Return [x, y] of the center of cell containing provided text 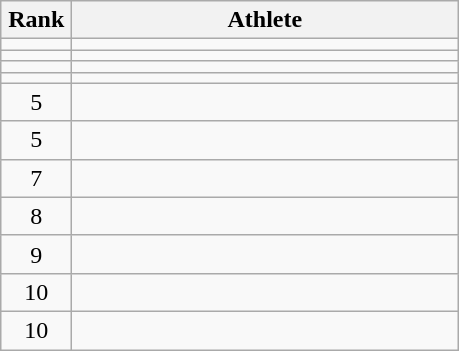
Rank [36, 20]
Athlete [265, 20]
9 [36, 254]
8 [36, 216]
7 [36, 178]
